Locate the cell with the specified text and output its [X, Y] center coordinate. 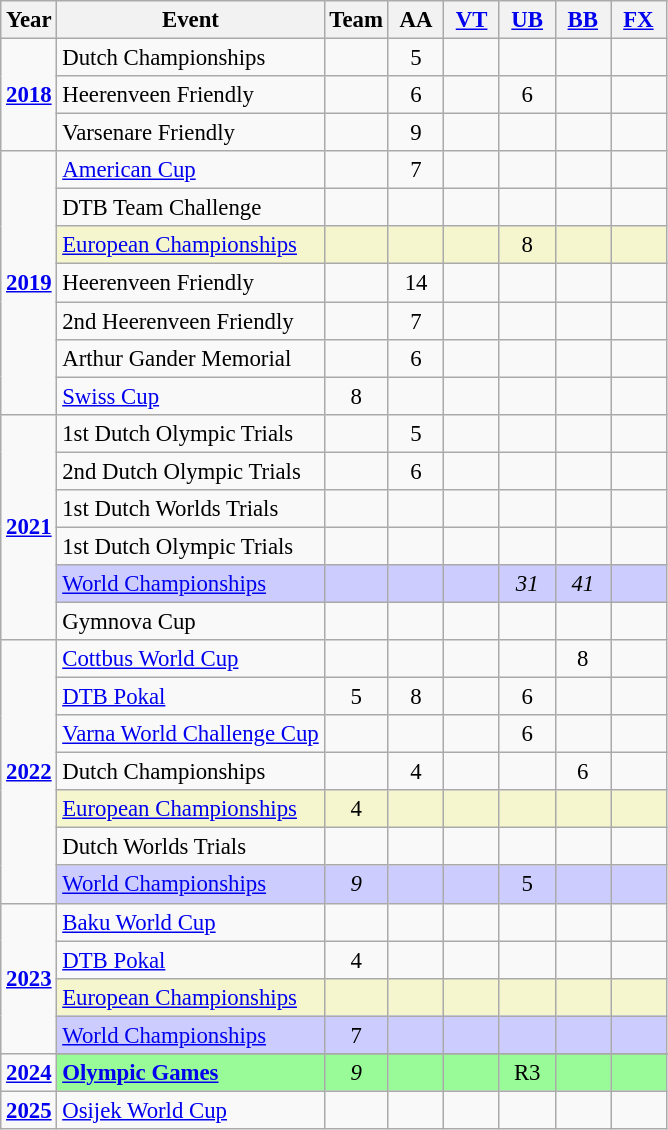
2025 [29, 1110]
41 [583, 584]
BB [583, 20]
American Cup [190, 170]
2018 [29, 96]
Dutch Worlds Trials [190, 847]
Baku World Cup [190, 922]
2nd Dutch Olympic Trials [190, 471]
31 [527, 584]
Team [356, 20]
AA [416, 20]
2022 [29, 772]
2019 [29, 282]
14 [416, 283]
Year [29, 20]
UB [527, 20]
VT [472, 20]
2023 [29, 978]
1st Dutch Worlds Trials [190, 509]
Arthur Gander Memorial [190, 358]
DTB Team Challenge [190, 208]
Event [190, 20]
Cottbus World Cup [190, 659]
Swiss Cup [190, 396]
2024 [29, 1073]
Varna World Challenge Cup [190, 734]
Osijek World Cup [190, 1110]
2nd Heerenveen Friendly [190, 321]
2021 [29, 527]
R3 [527, 1073]
Olympic Games [190, 1073]
Varsenare Friendly [190, 133]
FX [639, 20]
Gymnova Cup [190, 621]
